Extract the [x, y] coordinate from the center of the cell holding the provided text.  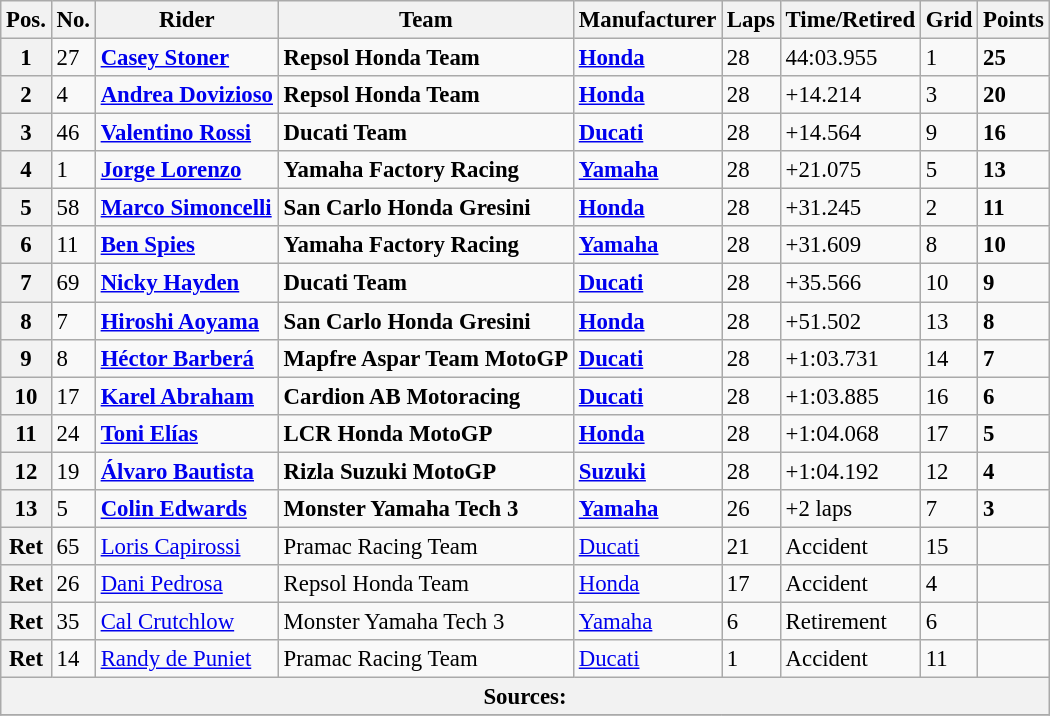
Team [426, 20]
35 [73, 621]
Valentino Rossi [186, 133]
Grid [948, 20]
Mapfre Aspar Team MotoGP [426, 358]
+1:04.192 [850, 471]
Dani Pedrosa [186, 584]
Álvaro Bautista [186, 471]
+31.609 [850, 245]
Toni Elías [186, 433]
46 [73, 133]
Sources: [525, 697]
Time/Retired [850, 20]
+21.075 [850, 170]
Retirement [850, 621]
Hiroshi Aoyama [186, 321]
+31.245 [850, 208]
Cal Crutchlow [186, 621]
65 [73, 546]
Rider [186, 20]
+2 laps [850, 509]
44:03.955 [850, 58]
+14.564 [850, 133]
+14.214 [850, 95]
Karel Abraham [186, 396]
No. [73, 20]
Randy de Puniet [186, 659]
+1:04.068 [850, 433]
27 [73, 58]
+35.566 [850, 283]
Héctor Barberá [186, 358]
25 [1014, 58]
Cardion AB Motoracing [426, 396]
Colin Edwards [186, 509]
58 [73, 208]
24 [73, 433]
Loris Capirossi [186, 546]
+51.502 [850, 321]
15 [948, 546]
21 [752, 546]
20 [1014, 95]
Casey Stoner [186, 58]
Laps [752, 20]
Points [1014, 20]
+1:03.731 [850, 358]
Nicky Hayden [186, 283]
Manufacturer [647, 20]
Andrea Dovizioso [186, 95]
Ben Spies [186, 245]
69 [73, 283]
Pos. [26, 20]
+1:03.885 [850, 396]
Rizla Suzuki MotoGP [426, 471]
Jorge Lorenzo [186, 170]
Marco Simoncelli [186, 208]
19 [73, 471]
Suzuki [647, 471]
LCR Honda MotoGP [426, 433]
